Identify which cell holds the provided text, then report its [x, y] central coordinate. 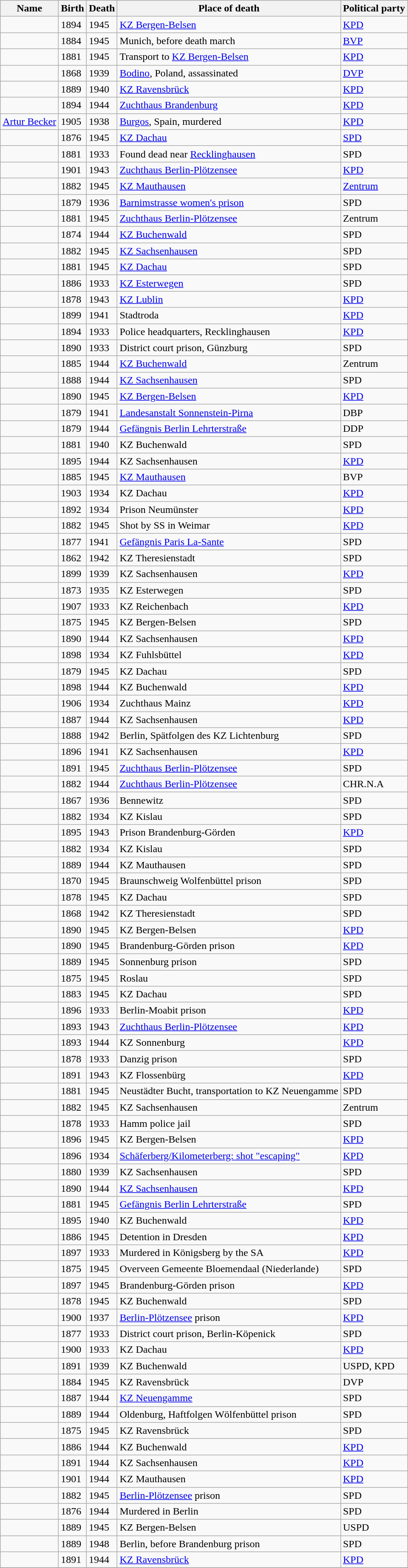
Found dead near Recklinghausen [229, 154]
Hamm police jail [229, 1123]
KZ Sonnenburg [229, 1043]
Berlin, before Brandenburg prison [229, 1544]
1873 [73, 590]
Barnimstrasse women's prison [229, 203]
Braunschweig Wolfenbüttel prison [229, 881]
Gefängnis Paris La-Sante [229, 542]
Oldenburg, Haftfolgen Wölfenbüttel prison [229, 1414]
Prison Neumünster [229, 510]
Sonnenburg prison [229, 962]
1862 [73, 558]
KZ Flossenbürg [229, 1075]
Death [102, 8]
1883 [73, 994]
CHR.N.A [374, 784]
KZ Reichenbach [229, 606]
Place of death [229, 8]
Schäferberg/Kilometerberg: shot "escaping" [229, 1156]
DDP [374, 428]
1870 [73, 881]
Prison Brandenburg-Görden [229, 833]
KZ Neuengamme [229, 1398]
1907 [73, 606]
1935 [102, 590]
Landesanstalt Sonnenstein-Pirna [229, 412]
USPD, KPD [374, 1366]
1892 [73, 510]
Name [30, 8]
Police headquarters, Recklinghausen [229, 332]
Burgos, Spain, murdered [229, 121]
1906 [73, 703]
District court prison, Günzburg [229, 348]
1903 [73, 493]
Birth [73, 8]
Detention in Dresden [229, 1237]
District court prison, Berlin-Köpenick [229, 1334]
Political party [374, 8]
Bodino, Poland, assassinated [229, 73]
Transport to KZ Bergen-Belsen [229, 57]
Zuchthaus Brandenburg [229, 105]
Overveen Gemeente Bloemendaal (Niederlande) [229, 1269]
Murdered in Berlin [229, 1512]
Berlin-Moabit prison [229, 1011]
Murdered in Königsberg by the SA [229, 1253]
USPD [374, 1528]
KZ Lublin [229, 299]
1905 [73, 121]
Berlin, Spätfolgen des KZ Lichtenburg [229, 736]
Artur Becker [30, 121]
1867 [73, 800]
1880 [73, 1172]
1938 [102, 121]
1874 [73, 235]
Danzig prison [229, 1059]
KZ Fuhlsbüttel [229, 655]
Munich, before death march [229, 41]
Bennewitz [229, 800]
1948 [102, 1544]
Stadtroda [229, 315]
Roslau [229, 978]
DBP [374, 412]
1937 [102, 1317]
Zuchthaus Mainz [229, 703]
Neustädter Bucht, transportation to KZ Neuengamme [229, 1091]
Shot by SS in Weimar [229, 526]
